For the text-containing cell, return its midpoint in (x, y) coordinate format. 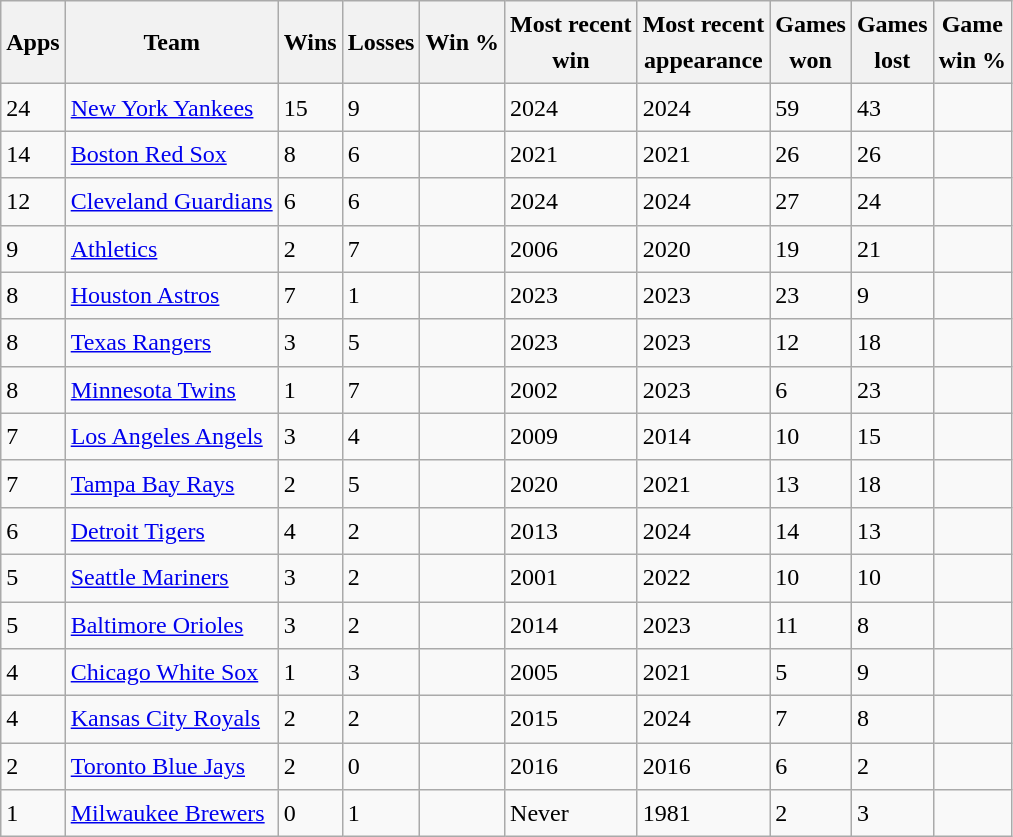
Tampa Bay Rays (172, 484)
Kansas City Royals (172, 720)
Wins (310, 42)
Team (172, 42)
Losses (381, 42)
2022 (704, 578)
Toronto Blue Jays (172, 766)
11 (811, 626)
2015 (572, 720)
Athletics (172, 248)
Most recentwin (572, 42)
New York Yankees (172, 108)
Milwaukee Brewers (172, 814)
Cleveland Guardians (172, 202)
Los Angeles Angels (172, 436)
2013 (572, 530)
Never (572, 814)
Gameswon (811, 42)
2001 (572, 578)
19 (811, 248)
2005 (572, 672)
Win % (462, 42)
Houston Astros (172, 296)
Baltimore Orioles (172, 626)
2009 (572, 436)
Most recentappearance (704, 42)
21 (892, 248)
Seattle Mariners (172, 578)
Boston Red Sox (172, 154)
Apps (33, 42)
Texas Rangers (172, 342)
43 (892, 108)
27 (811, 202)
Detroit Tigers (172, 530)
2006 (572, 248)
Gameslost (892, 42)
Minnesota Twins (172, 390)
2002 (572, 390)
Chicago White Sox (172, 672)
Gamewin % (972, 42)
1981 (704, 814)
59 (811, 108)
